Detect which cell encompasses the target text, then output its (X, Y) center coordinate. 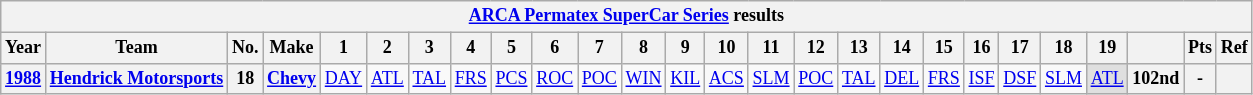
14 (902, 48)
KIL (686, 78)
19 (1107, 48)
2 (387, 48)
ISF (982, 78)
Chevy (292, 78)
Pts (1200, 48)
12 (816, 48)
Make (292, 48)
DSF (1020, 78)
DEL (902, 78)
5 (512, 48)
DAY (343, 78)
ARCA Permatex SuperCar Series results (626, 16)
7 (600, 48)
No. (246, 48)
ROC (555, 78)
ACS (727, 78)
15 (944, 48)
8 (644, 48)
17 (1020, 48)
WIN (644, 78)
Hendrick Motorsports (136, 78)
13 (859, 48)
- (1200, 78)
Team (136, 48)
1 (343, 48)
PCS (512, 78)
11 (771, 48)
Ref (1234, 48)
16 (982, 48)
10 (727, 48)
4 (470, 48)
6 (555, 48)
1988 (24, 78)
102nd (1156, 78)
3 (429, 48)
9 (686, 48)
Year (24, 48)
